Output the (x, y) coordinate of the center of the cell containing the given text.  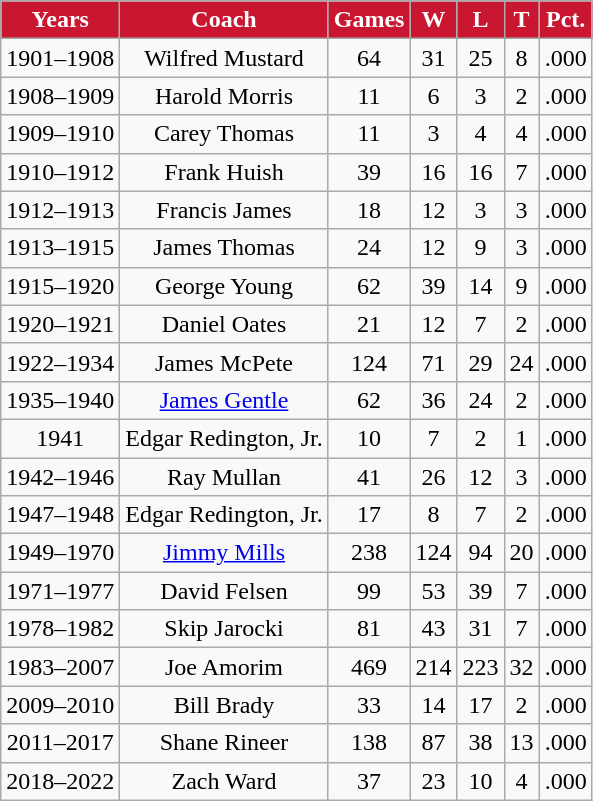
1935–1940 (60, 400)
6 (434, 96)
Harold Morris (224, 96)
Skip Jarocki (224, 629)
Francis James (224, 210)
33 (369, 705)
1920–1921 (60, 324)
1912–1913 (60, 210)
Pct. (566, 20)
1949–1970 (60, 553)
1947–1948 (60, 515)
41 (369, 477)
43 (434, 629)
23 (434, 781)
99 (369, 591)
1915–1920 (60, 286)
Carey Thomas (224, 134)
21 (369, 324)
214 (434, 667)
Daniel Oates (224, 324)
Games (369, 20)
64 (369, 58)
53 (434, 591)
Bill Brady (224, 705)
Ray Mullan (224, 477)
25 (480, 58)
1941 (60, 438)
1913–1915 (60, 248)
1 (522, 438)
138 (369, 743)
Jimmy Mills (224, 553)
Frank Huish (224, 172)
29 (480, 362)
T (522, 20)
37 (369, 781)
13 (522, 743)
Shane Rineer (224, 743)
George Young (224, 286)
223 (480, 667)
20 (522, 553)
1942–1946 (60, 477)
26 (434, 477)
38 (480, 743)
469 (369, 667)
Wilfred Mustard (224, 58)
94 (480, 553)
W (434, 20)
1971–1977 (60, 591)
James McPete (224, 362)
1978–1982 (60, 629)
1922–1934 (60, 362)
18 (369, 210)
238 (369, 553)
32 (522, 667)
2011–2017 (60, 743)
Years (60, 20)
1909–1910 (60, 134)
81 (369, 629)
71 (434, 362)
Joe Amorim (224, 667)
87 (434, 743)
1983–2007 (60, 667)
James Gentle (224, 400)
Coach (224, 20)
1910–1912 (60, 172)
2009–2010 (60, 705)
David Felsen (224, 591)
36 (434, 400)
James Thomas (224, 248)
2018–2022 (60, 781)
L (480, 20)
1901–1908 (60, 58)
1908–1909 (60, 96)
Zach Ward (224, 781)
